Detect which cell encompasses the target text, then output its (x, y) center coordinate. 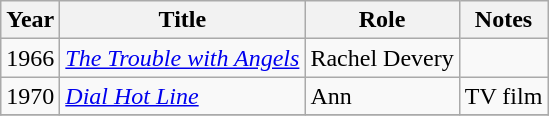
The Trouble with Angels (182, 58)
Rachel Devery (382, 58)
Role (382, 20)
Notes (504, 20)
Dial Hot Line (182, 96)
Title (182, 20)
TV film (504, 96)
1970 (30, 96)
Ann (382, 96)
Year (30, 20)
1966 (30, 58)
